Output the [X, Y] coordinate of the center of the cell containing the given text.  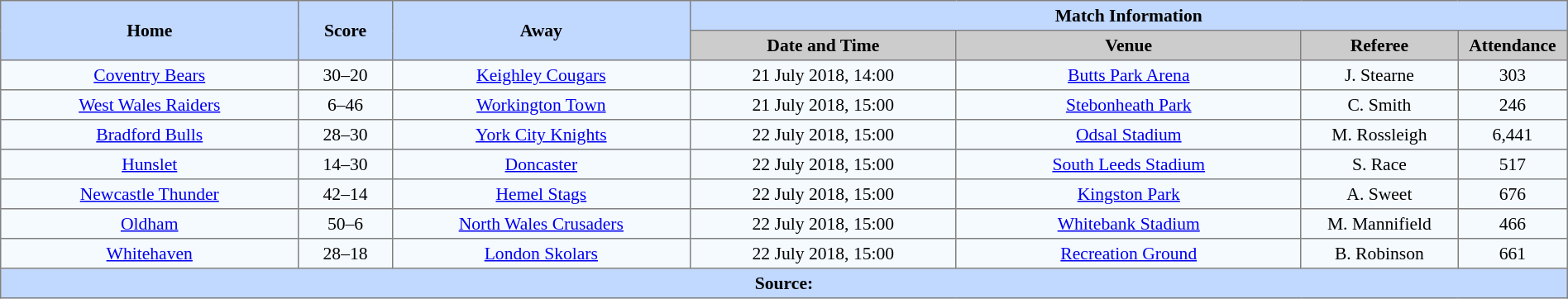
517 [1513, 164]
42–14 [346, 194]
21 July 2018, 15:00 [823, 105]
6,441 [1513, 135]
Bradford Bulls [150, 135]
C. Smith [1379, 105]
Referee [1379, 45]
J. Stearne [1379, 75]
Keighley Cougars [541, 75]
Venue [1128, 45]
30–20 [346, 75]
Hemel Stags [541, 194]
6–46 [346, 105]
Oldham [150, 224]
M. Mannifield [1379, 224]
Stebonheath Park [1128, 105]
London Skolars [541, 254]
Newcastle Thunder [150, 194]
28–18 [346, 254]
14–30 [346, 164]
B. Robinson [1379, 254]
Doncaster [541, 164]
Date and Time [823, 45]
303 [1513, 75]
Whitebank Stadium [1128, 224]
Butts Park Arena [1128, 75]
246 [1513, 105]
A. Sweet [1379, 194]
Home [150, 31]
466 [1513, 224]
Whitehaven [150, 254]
Coventry Bears [150, 75]
York City Knights [541, 135]
28–30 [346, 135]
50–6 [346, 224]
M. Rossleigh [1379, 135]
Odsal Stadium [1128, 135]
Match Information [1128, 16]
Workington Town [541, 105]
Attendance [1513, 45]
Hunslet [150, 164]
676 [1513, 194]
Score [346, 31]
Kingston Park [1128, 194]
South Leeds Stadium [1128, 164]
Source: [784, 283]
S. Race [1379, 164]
West Wales Raiders [150, 105]
Recreation Ground [1128, 254]
Away [541, 31]
661 [1513, 254]
21 July 2018, 14:00 [823, 75]
North Wales Crusaders [541, 224]
